Identify which cell holds the provided text, then report its (x, y) central coordinate. 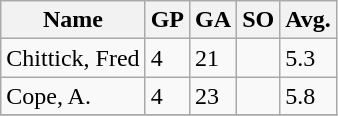
Name (73, 20)
Avg. (308, 20)
GA (214, 20)
5.8 (308, 96)
5.3 (308, 58)
Cope, A. (73, 96)
Chittick, Fred (73, 58)
21 (214, 58)
SO (258, 20)
GP (167, 20)
23 (214, 96)
